Output the [X, Y] coordinate of the center of the cell containing the given text.  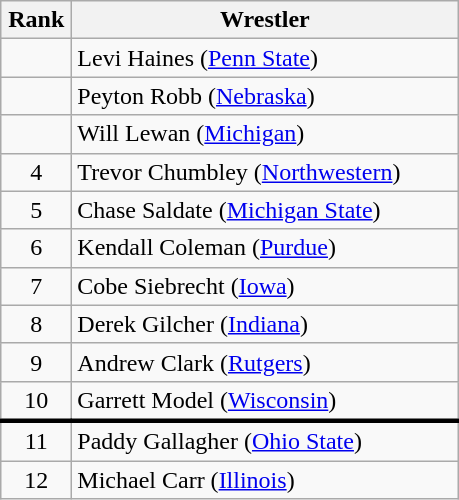
Wrestler [265, 20]
Will Lewan (Michigan) [265, 134]
8 [36, 324]
11 [36, 441]
Paddy Gallagher (Ohio State) [265, 441]
9 [36, 362]
Kendall Coleman (Purdue) [265, 248]
Peyton Robb (Nebraska) [265, 96]
12 [36, 479]
Garrett Model (Wisconsin) [265, 401]
Andrew Clark (Rutgers) [265, 362]
Derek Gilcher (Indiana) [265, 324]
10 [36, 401]
Chase Saldate (Michigan State) [265, 210]
Rank [36, 20]
4 [36, 172]
6 [36, 248]
Michael Carr (Illinois) [265, 479]
Levi Haines (Penn State) [265, 58]
7 [36, 286]
Cobe Siebrecht (Iowa) [265, 286]
Trevor Chumbley (Northwestern) [265, 172]
5 [36, 210]
